Return the (X, Y) coordinate for the center point of the cell that contains the specified text.  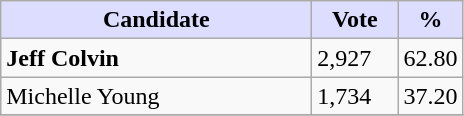
1,734 (355, 96)
Michelle Young (156, 96)
% (430, 20)
2,927 (355, 58)
Jeff Colvin (156, 58)
37.20 (430, 96)
62.80 (430, 58)
Candidate (156, 20)
Vote (355, 20)
